From the cell containing the given text, extract its center point as [X, Y] coordinate. 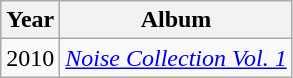
Noise Collection Vol. 1 [176, 58]
2010 [30, 58]
Year [30, 20]
Album [176, 20]
